From the cell containing the given text, extract its center point as (X, Y) coordinate. 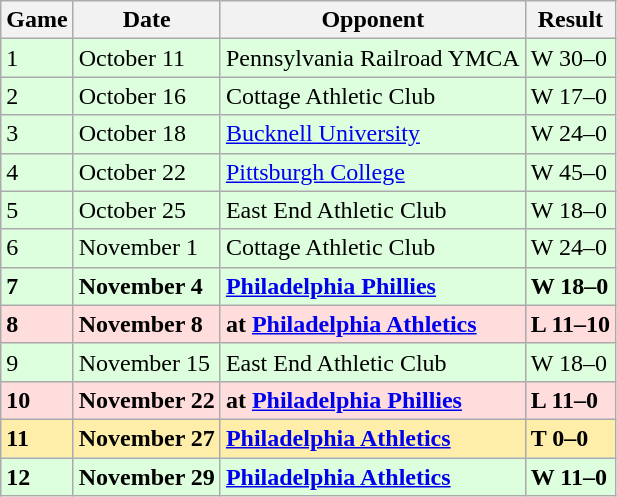
November 4 (146, 286)
1 (37, 58)
7 (37, 286)
9 (37, 362)
at Philadelphia Athletics (372, 324)
October 11 (146, 58)
Date (146, 20)
November 1 (146, 248)
Opponent (372, 20)
10 (37, 400)
Bucknell University (372, 134)
November 15 (146, 362)
T 0–0 (570, 438)
W 11–0 (570, 477)
5 (37, 210)
L 11–0 (570, 400)
11 (37, 438)
Pittsburgh College (372, 172)
Game (37, 20)
8 (37, 324)
Pennsylvania Railroad YMCA (372, 58)
W 30–0 (570, 58)
November 27 (146, 438)
6 (37, 248)
October 16 (146, 96)
October 25 (146, 210)
November 8 (146, 324)
W 45–0 (570, 172)
3 (37, 134)
12 (37, 477)
at Philadelphia Phillies (372, 400)
L 11–10 (570, 324)
November 29 (146, 477)
October 22 (146, 172)
W 17–0 (570, 96)
Philadelphia Phillies (372, 286)
Result (570, 20)
4 (37, 172)
November 22 (146, 400)
2 (37, 96)
October 18 (146, 134)
